Capture the cell that displays the provided text and extract its [X, Y] central coordinate. 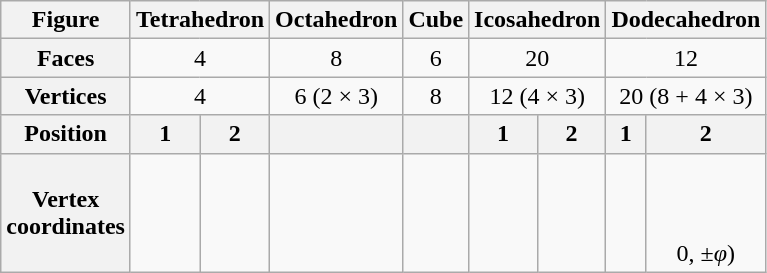
Faces [66, 58]
Dodecahedron [686, 20]
20 (8 + 4 × 3) [686, 96]
0, ±φ) [706, 212]
12 [686, 58]
6 (2 × 3) [336, 96]
Vertices [66, 96]
Icosahedron [538, 20]
6 [436, 58]
Cube [436, 20]
Tetrahedron [200, 20]
Figure [66, 20]
20 [538, 58]
Position [66, 134]
Octahedron [336, 20]
Vertex coordinates [66, 212]
12 (4 × 3) [538, 96]
